Return (X, Y) of the center of cell containing provided text 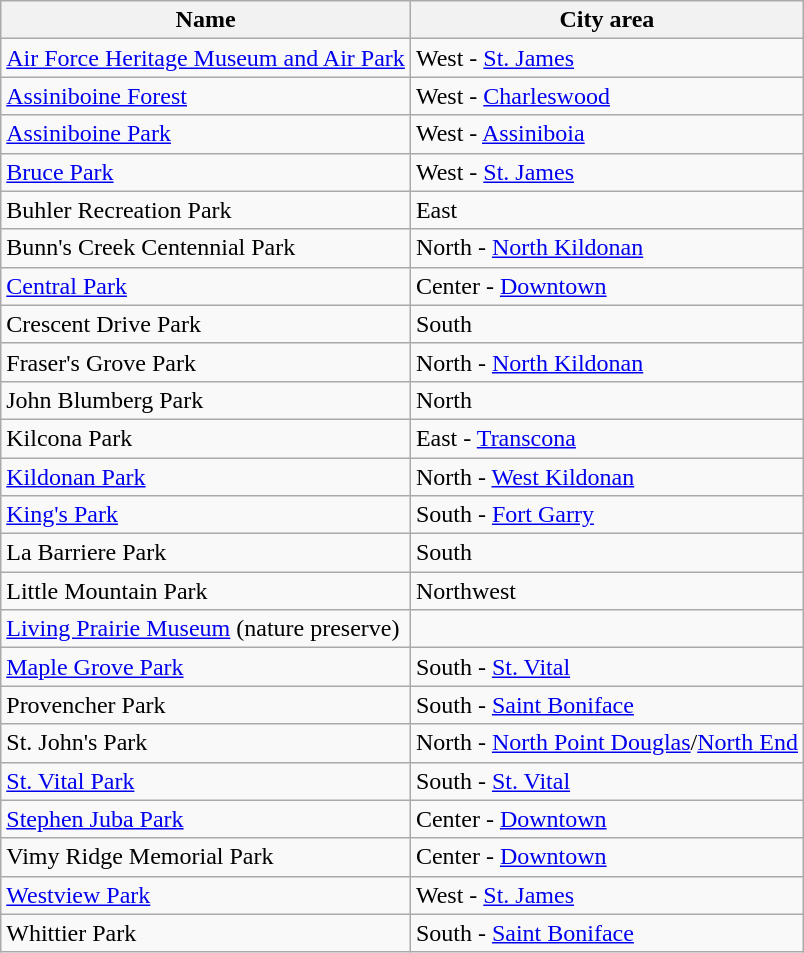
Air Force Heritage Museum and Air Park (206, 58)
Bunn's Creek Centennial Park (206, 248)
North - North Point Douglas/North End (606, 743)
St. John's Park (206, 743)
West - Charleswood (606, 96)
Westview Park (206, 895)
Northwest (606, 591)
Whittier Park (206, 933)
North - West Kildonan (606, 477)
East (606, 210)
South - Fort Garry (606, 515)
Crescent Drive Park (206, 324)
Provencher Park (206, 705)
City area (606, 20)
Living Prairie Museum (nature preserve) (206, 629)
Kildonan Park (206, 477)
West - Assiniboia (606, 134)
Name (206, 20)
Maple Grove Park (206, 667)
John Blumberg Park (206, 400)
Central Park (206, 286)
Vimy Ridge Memorial Park (206, 857)
North (606, 400)
Stephen Juba Park (206, 819)
Fraser's Grove Park (206, 362)
King's Park (206, 515)
Buhler Recreation Park (206, 210)
Assiniboine Park (206, 134)
St. Vital Park (206, 781)
Assiniboine Forest (206, 96)
Little Mountain Park (206, 591)
Kilcona Park (206, 438)
La Barriere Park (206, 553)
Bruce Park (206, 172)
East - Transcona (606, 438)
